Find where the given text appears and provide that cell's center as (X, Y) coordinate. 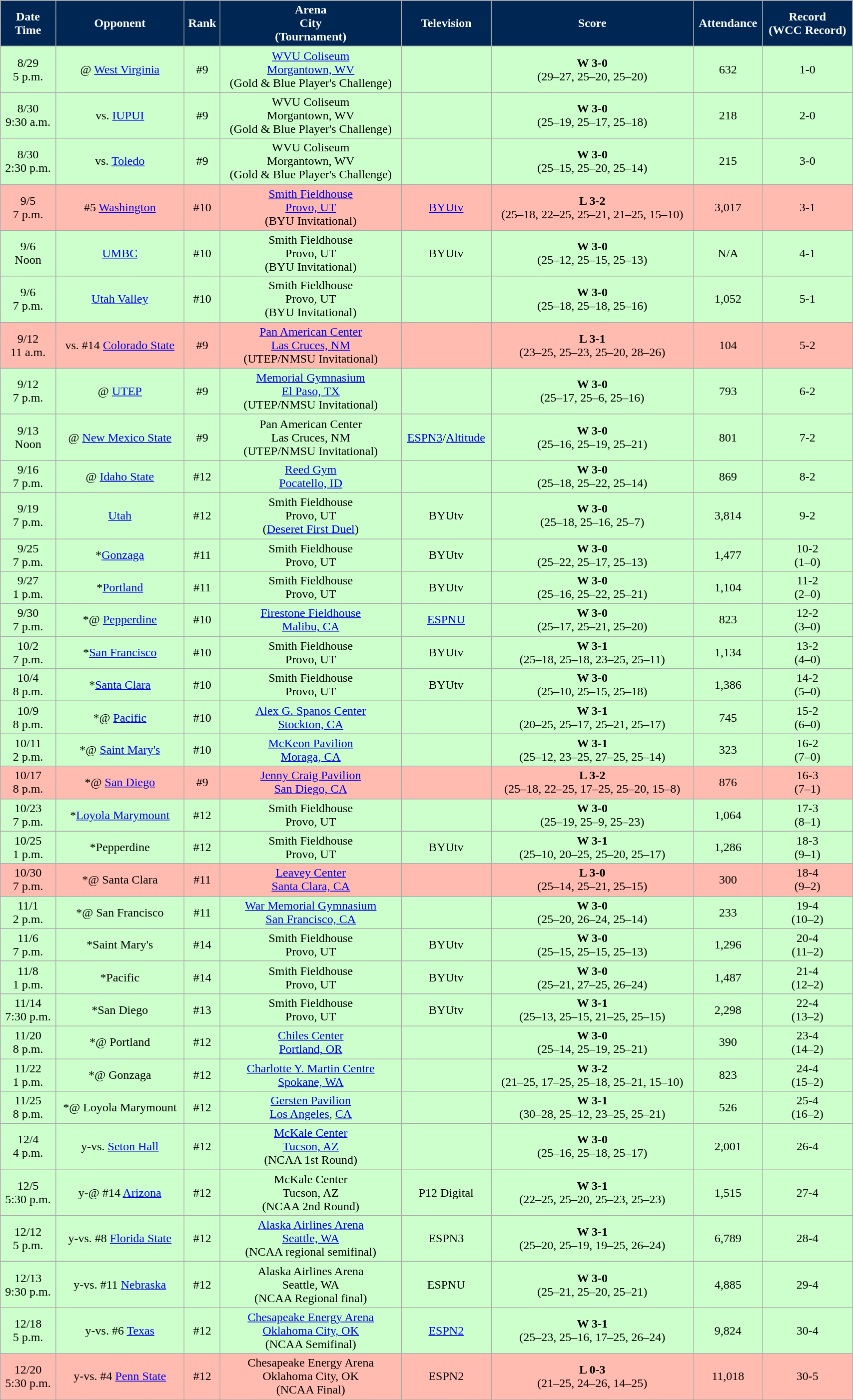
W 3-0(25–10, 25–15, 25–18) (593, 685)
Reed GymPocatello, ID (311, 476)
W 3-0(25–20, 26–24, 25–14) (593, 912)
19-4(10–2) (808, 912)
#13 (202, 1010)
War Memorial GymnasiumSan Francisco, CA (311, 912)
9/271 p.m. (28, 587)
9/307 p.m. (28, 620)
632 (729, 69)
*Loyola Marymount (120, 815)
*Gonzaga (120, 554)
*@ Gonzaga (120, 1075)
11/147:30 p.m. (28, 1010)
1,286 (729, 847)
L 3-2(25–18, 22–25, 17–25, 25–20, 15–8) (593, 782)
300 (729, 880)
10/98 p.m. (28, 717)
L 3-0(25–14, 25–21, 25–15) (593, 880)
2,298 (729, 1010)
21-4(12–2) (808, 977)
*Saint Mary's (120, 945)
11/208 p.m. (28, 1042)
1,515 (729, 1193)
*@ Portland (120, 1042)
17-3 (8–1) (808, 815)
6-2 (808, 391)
Utah (120, 515)
8/295 p.m. (28, 69)
*Pacific (120, 977)
16-3 (7–1) (808, 782)
Alaska Airlines ArenaSeattle, WA(NCAA Regional final) (311, 1285)
3-1 (808, 207)
Jenny Craig PavilionSan Diego, CA (311, 782)
Alex G. Spanos CenterStockton, CA (311, 717)
Television (446, 23)
1-0 (808, 69)
11/221 p.m. (28, 1075)
W 3-0(25–14, 25–19, 25–21) (593, 1042)
@ West Virginia (120, 69)
218 (729, 115)
6,789 (729, 1239)
ArenaCity(Tournament) (311, 23)
Score (593, 23)
Utah Valley (120, 299)
W 3-1 (25–10, 20–25, 25–20, 25–17) (593, 847)
W 3-0 (25–15, 25–20, 25–14) (593, 161)
W 3-0(25–16, 25–22, 25–21) (593, 587)
W 3-0 (25–19, 25–17, 25–18) (593, 115)
11/67 p.m. (28, 945)
Chesapeake Energy ArenaOklahoma City, OK(NCAA Final) (311, 1377)
@ Idaho State (120, 476)
*Pepperdine (120, 847)
W 3-1(25–13, 25–15, 21–25, 25–15) (593, 1010)
#5 Washington (120, 207)
Gersten PavilionLos Angeles, CA (311, 1108)
526 (729, 1108)
Charlotte Y. Martin CentreSpokane, WA (311, 1075)
*@ Pepperdine (120, 620)
L 3-2(25–18, 22–25, 25–21, 21–25, 15–10) (593, 207)
1,487 (729, 977)
W 3-0(25–18, 25–22, 25–14) (593, 476)
vs. #14 Colorado State (120, 345)
W 3-0(25–18, 25–18, 25–16) (593, 299)
10/112 p.m. (28, 750)
10/251 p.m. (28, 847)
*@ San Francisco (120, 912)
Leavey CenterSanta Clara, CA (311, 880)
ESPN3 (446, 1239)
9/257 p.m. (28, 554)
Chiles CenterPortland, OR (311, 1042)
104 (729, 345)
*Santa Clara (120, 685)
9,824 (729, 1331)
11,018 (729, 1377)
12/139:30 p.m. (28, 1285)
Memorial GymnasiumEl Paso, TX(UTEP/NMSU Invitational) (311, 391)
@ New Mexico State (120, 437)
*@ Pacific (120, 717)
W 3-0(25–16, 25–18, 25–17) (593, 1147)
W 3-0(25–19, 25–9, 25–23) (593, 815)
W 3-0 (29–27, 25–20, 25–20) (593, 69)
*@ Saint Mary's (120, 750)
9/127 p.m. (28, 391)
1,296 (729, 945)
25-4(16–2) (808, 1108)
1,386 (729, 685)
W 3-0(25–21, 25–20, 25–21) (593, 1285)
W 3-1(20–25, 25–17, 25–21, 25–17) (593, 717)
16-2 (7–0) (808, 750)
11-2 (2–0) (808, 587)
390 (729, 1042)
18-4(9–2) (808, 880)
11/12 p.m. (28, 912)
745 (729, 717)
Record(WCC Record) (808, 23)
McKale CenterTucson, AZ(NCAA 2nd Round) (311, 1193)
12/185 p.m. (28, 1331)
9/13Noon (28, 437)
Attendance (729, 23)
ESPN3/Altitude (446, 437)
Chesapeake Energy ArenaOklahoma City, OK(NCAA Semifinal) (311, 1331)
3,814 (729, 515)
Smith FieldhouseProvo, UT(Deseret First Duel) (311, 515)
W 3-1(25–18, 25–18, 23–25, 25–11) (593, 652)
20-4(11–2) (808, 945)
29-4 (808, 1285)
12/44 p.m. (28, 1147)
2,001 (729, 1147)
UMBC (120, 253)
14-2 (5–0) (808, 685)
12-2 (3–0) (808, 620)
9/67 p.m. (28, 299)
26-4 (808, 1147)
Alaska Airlines ArenaSeattle, WA(NCAA regional semifinal) (311, 1239)
323 (729, 750)
9/6Noon (28, 253)
7-2 (808, 437)
W 3-0(25–12, 25–15, 25–13) (593, 253)
W 3-1(25–20, 25–19, 19–25, 26–24) (593, 1239)
*@ Santa Clara (120, 880)
McKale CenterTucson, AZ(NCAA 1st Round) (311, 1147)
233 (729, 912)
W 3-1(22–25, 25–20, 25–23, 25–23) (593, 1193)
24-4(15–2) (808, 1075)
Opponent (120, 23)
1,052 (729, 299)
y-vs. #4 Penn State (120, 1377)
801 (729, 437)
y-vs. #6 Texas (120, 1331)
y-vs. #11 Nebraska (120, 1285)
9/1211 a.m. (28, 345)
*Portland (120, 587)
DateTime (28, 23)
3,017 (729, 207)
12/205:30 p.m. (28, 1377)
30-4 (808, 1331)
1,104 (729, 587)
*San Diego (120, 1010)
vs. IUPUI (120, 115)
215 (729, 161)
3-0 (808, 161)
@ UTEP (120, 391)
11/81 p.m. (28, 977)
W 3-0(25–21, 27–25, 26–24) (593, 977)
876 (729, 782)
27-4 (808, 1193)
12/125 p.m. (28, 1239)
P12 Digital (446, 1193)
2-0 (808, 115)
y-vs. #8 Florida State (120, 1239)
W 3-0(25–17, 25–21, 25–20) (593, 620)
9-2 (808, 515)
28-4 (808, 1239)
9/197 p.m. (28, 515)
8/309:30 a.m. (28, 115)
8-2 (808, 476)
W 3-1(25–23, 25–16, 17–25, 26–24) (593, 1331)
L 0-3(21–25, 24–26, 14–25) (593, 1377)
22-4(13–2) (808, 1010)
4-1 (808, 253)
5-1 (808, 299)
10/178 p.m. (28, 782)
W 3-0(25–18, 25–16, 25–7) (593, 515)
4,885 (729, 1285)
N/A (729, 253)
18-3(9–1) (808, 847)
W 3-2(21–25, 17–25, 25–18, 25–21, 15–10) (593, 1075)
12/55:30 p.m. (28, 1193)
30-5 (808, 1377)
*@ Loyola Marymount (120, 1108)
W 3-0(25–22, 25–17, 25–13) (593, 554)
Rank (202, 23)
10-2 (1–0) (808, 554)
W 3-1(25–12, 23–25, 27–25, 25–14) (593, 750)
11/258 p.m. (28, 1108)
y-vs. Seton Hall (120, 1147)
L 3-1(23–25, 25–23, 25–20, 28–26) (593, 345)
W 3-1(30–28, 25–12, 23–25, 25–21) (593, 1108)
vs. Toledo (120, 161)
5-2 (808, 345)
23-4(14–2) (808, 1042)
10/237 p.m. (28, 815)
13-2 (4–0) (808, 652)
15-2 (6–0) (808, 717)
10/307 p.m. (28, 880)
y-@ #14 Arizona (120, 1193)
9/167 p.m. (28, 476)
W 3-0(25–16, 25–19, 25–21) (593, 437)
W 3-0(25–17, 25–6, 25–16) (593, 391)
1,477 (729, 554)
*San Francisco (120, 652)
W 3-0(25–15, 25–15, 25–13) (593, 945)
*@ San Diego (120, 782)
10/48 p.m. (28, 685)
1,134 (729, 652)
1,064 (729, 815)
8/302:30 p.m. (28, 161)
McKeon PavilionMoraga, CA (311, 750)
793 (729, 391)
9/57 p.m. (28, 207)
10/27 p.m. (28, 652)
Firestone FieldhouseMalibu, CA (311, 620)
869 (729, 476)
